Locate the cell with the specified text and output its [x, y] center coordinate. 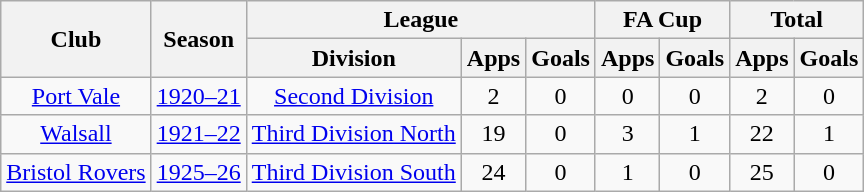
1925–26 [198, 172]
24 [493, 172]
Total [797, 20]
25 [762, 172]
Club [76, 39]
Season [198, 39]
FA Cup [662, 20]
1920–21 [198, 96]
Bristol Rovers [76, 172]
Third Division South [354, 172]
3 [627, 134]
22 [762, 134]
League [420, 20]
19 [493, 134]
Third Division North [354, 134]
Walsall [76, 134]
Second Division [354, 96]
Port Vale [76, 96]
1921–22 [198, 134]
Division [354, 58]
